From the cell containing the given text, extract its center point as [x, y] coordinate. 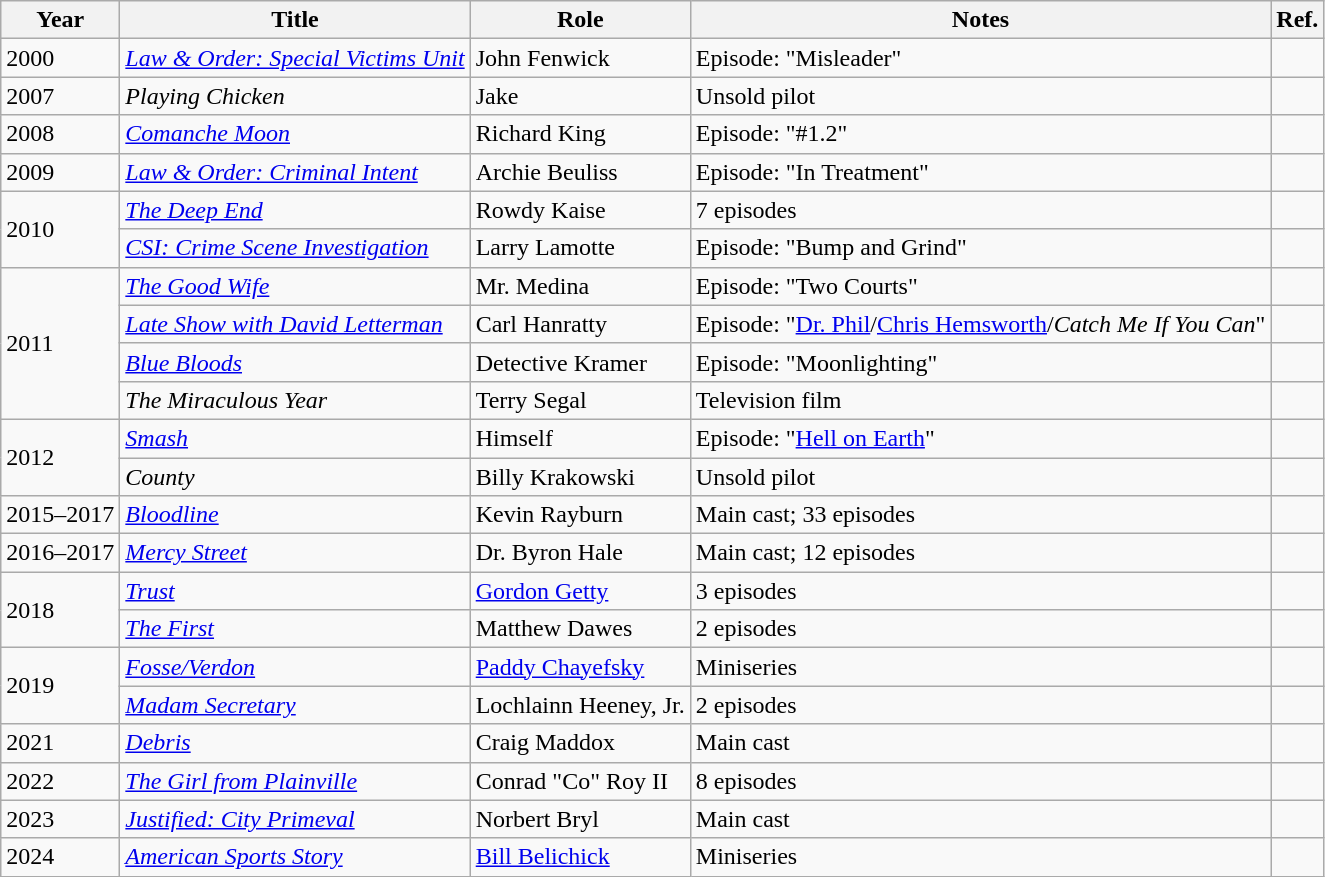
Billy Krakowski [580, 477]
The Miraculous Year [295, 400]
Craig Maddox [580, 743]
Year [60, 20]
Bill Belichick [580, 857]
2008 [60, 134]
2021 [60, 743]
2011 [60, 343]
Mercy Street [295, 553]
Richard King [580, 134]
Dr. Byron Hale [580, 553]
2019 [60, 686]
2024 [60, 857]
Comanche Moon [295, 134]
Detective Kramer [580, 362]
Smash [295, 438]
Episode: "In Treatment" [980, 172]
Main cast; 12 episodes [980, 553]
2012 [60, 457]
Blue Bloods [295, 362]
3 episodes [980, 591]
CSI: Crime Scene Investigation [295, 248]
Main cast; 33 episodes [980, 515]
Episode: "#1.2" [980, 134]
2018 [60, 610]
The Girl from Plainville [295, 781]
Lochlainn Heeney, Jr. [580, 705]
The First [295, 629]
Television film [980, 400]
2023 [60, 819]
John Fenwick [580, 58]
Kevin Rayburn [580, 515]
Law & Order: Special Victims Unit [295, 58]
Trust [295, 591]
2010 [60, 229]
Rowdy Kaise [580, 210]
Jake [580, 96]
Fosse/Verdon [295, 667]
County [295, 477]
Madam Secretary [295, 705]
Matthew Dawes [580, 629]
Debris [295, 743]
2009 [60, 172]
Episode: "Dr. Phil/Chris Hemsworth/Catch Me If You Can" [980, 324]
Episode: "Two Courts" [980, 286]
Episode: "Misleader" [980, 58]
American Sports Story [295, 857]
2000 [60, 58]
2022 [60, 781]
Title [295, 20]
Late Show with David Letterman [295, 324]
The Good Wife [295, 286]
Ref. [1298, 20]
Notes [980, 20]
Law & Order: Criminal Intent [295, 172]
2016–2017 [60, 553]
Carl Hanratty [580, 324]
Justified: City Primeval [295, 819]
8 episodes [980, 781]
Terry Segal [580, 400]
Role [580, 20]
Archie Beuliss [580, 172]
Larry Lamotte [580, 248]
Gordon Getty [580, 591]
7 episodes [980, 210]
Conrad "Co" Roy II [580, 781]
Playing Chicken [295, 96]
Paddy Chayefsky [580, 667]
2007 [60, 96]
Bloodline [295, 515]
Episode: "Bump and Grind" [980, 248]
The Deep End [295, 210]
Episode: "Moonlighting" [980, 362]
Norbert Bryl [580, 819]
Mr. Medina [580, 286]
Episode: "Hell on Earth" [980, 438]
Himself [580, 438]
2015–2017 [60, 515]
